Output the (x, y) coordinate of the center of the cell containing the given text.  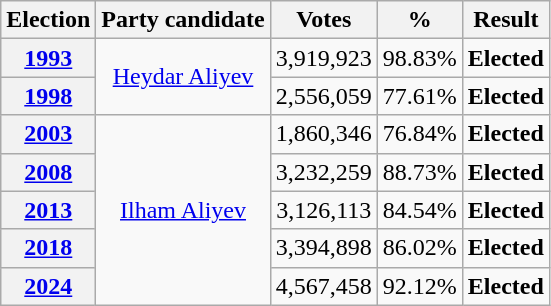
2018 (48, 248)
Ilham Aliyev (183, 210)
3,232,259 (324, 172)
4,567,458 (324, 286)
2,556,059 (324, 96)
% (420, 20)
Party candidate (183, 20)
3,126,113 (324, 210)
98.83% (420, 58)
77.61% (420, 96)
86.02% (420, 248)
Election (48, 20)
84.54% (420, 210)
76.84% (420, 134)
3,394,898 (324, 248)
Result (506, 20)
1993 (48, 58)
88.73% (420, 172)
3,919,923 (324, 58)
Votes (324, 20)
2024 (48, 286)
1998 (48, 96)
1,860,346 (324, 134)
Heydar Aliyev (183, 77)
2003 (48, 134)
92.12% (420, 286)
2008 (48, 172)
2013 (48, 210)
